Scan for the cell matching the given text and deliver its (x, y) coordinate at center. 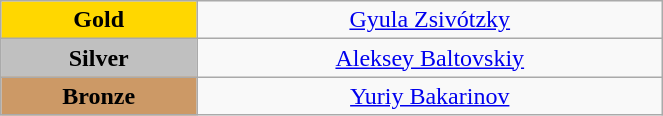
Aleksey Baltovskiy (430, 58)
Gold (99, 20)
Bronze (99, 96)
Silver (99, 58)
Gyula Zsivótzky (430, 20)
Yuriy Bakarinov (430, 96)
